From the cell containing the given text, extract its center point as [X, Y] coordinate. 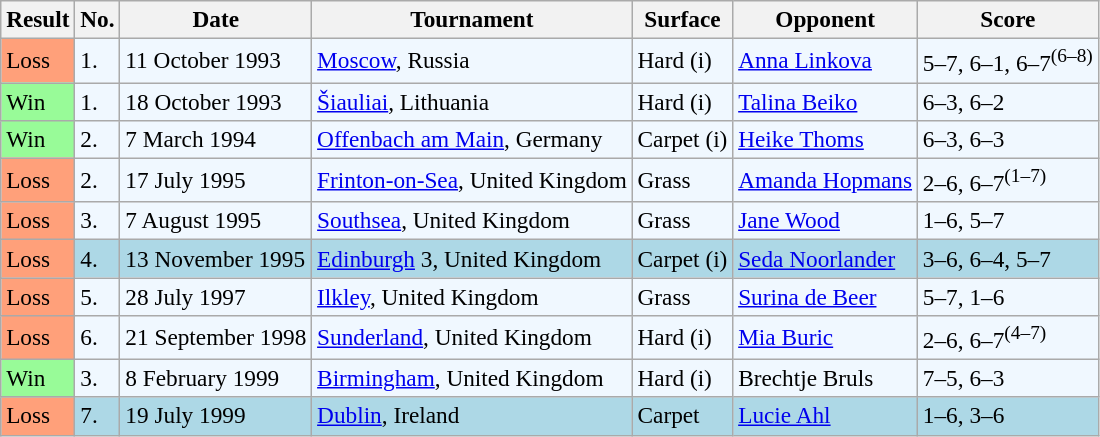
18 October 1993 [216, 101]
Šiauliai, Lithuania [472, 101]
Moscow, Russia [472, 60]
11 October 1993 [216, 60]
Ilkley, United Kingdom [472, 296]
Tournament [472, 19]
5–7, 1–6 [1008, 296]
Dublin, Ireland [472, 416]
1–6, 3–6 [1008, 416]
No. [98, 19]
1–6, 5–7 [1008, 221]
Date [216, 19]
Heike Thoms [826, 139]
7 August 1995 [216, 221]
Result [38, 19]
Sunderland, United Kingdom [472, 337]
Score [1008, 19]
Lucie Ahl [826, 416]
8 February 1999 [216, 378]
Southsea, United Kingdom [472, 221]
Frinton-on-Sea, United Kingdom [472, 180]
Edinburgh 3, United Kingdom [472, 258]
2–6, 6–7(1–7) [1008, 180]
Offenbach am Main, Germany [472, 139]
Opponent [826, 19]
3–6, 6–4, 5–7 [1008, 258]
Anna Linkova [826, 60]
13 November 1995 [216, 258]
Surina de Beer [826, 296]
5–7, 6–1, 6–7(6–8) [1008, 60]
17 July 1995 [216, 180]
4. [98, 258]
7. [98, 416]
28 July 1997 [216, 296]
Talina Beiko [826, 101]
6–3, 6–3 [1008, 139]
Carpet [682, 416]
5. [98, 296]
Birmingham, United Kingdom [472, 378]
Seda Noorlander [826, 258]
7–5, 6–3 [1008, 378]
6. [98, 337]
Jane Wood [826, 221]
Amanda Hopmans [826, 180]
2–6, 6–7(4–7) [1008, 337]
Brechtje Bruls [826, 378]
Surface [682, 19]
19 July 1999 [216, 416]
7 March 1994 [216, 139]
Mia Buric [826, 337]
21 September 1998 [216, 337]
6–3, 6–2 [1008, 101]
